Search for the cell housing the specified text and yield its [x, y] center coordinate. 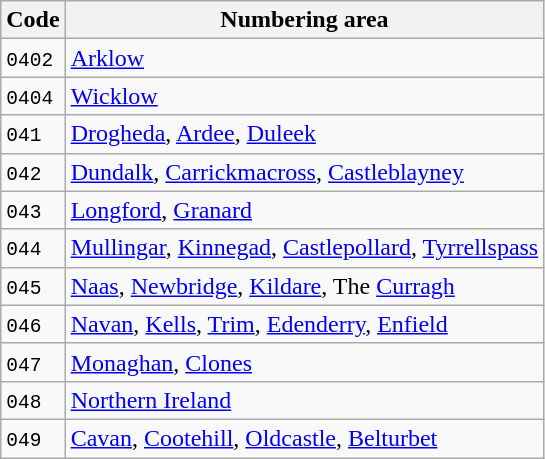
Cavan, Cootehill, Oldcastle, Belturbet [304, 438]
042 [33, 172]
Longford, Granard [304, 210]
Northern Ireland [304, 400]
Wicklow [304, 96]
Navan, Kells, Trim, Edenderry, Enfield [304, 324]
045 [33, 286]
049 [33, 438]
Arklow [304, 58]
043 [33, 210]
047 [33, 362]
0402 [33, 58]
Code [33, 20]
041 [33, 134]
048 [33, 400]
Monaghan, Clones [304, 362]
Naas, Newbridge, Kildare, The Curragh [304, 286]
0404 [33, 96]
Drogheda, Ardee, Duleek [304, 134]
Mullingar, Kinnegad, Castlepollard, Tyrrellspass [304, 248]
Numbering area [304, 20]
044 [33, 248]
Dundalk, Carrickmacross, Castleblayney [304, 172]
046 [33, 324]
